Detect which cell encompasses the target text, then output its (X, Y) center coordinate. 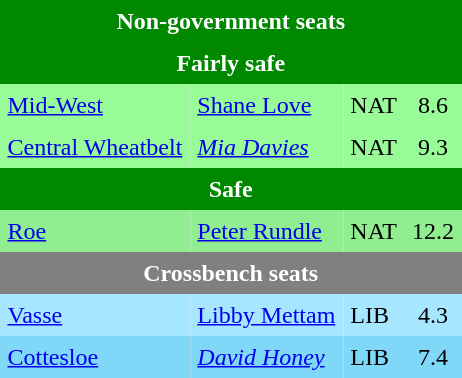
Libby Mettam (266, 316)
Mid-West (95, 106)
Vasse (95, 316)
Roe (95, 232)
12.2 (432, 232)
Central Wheatbelt (95, 148)
Crossbench seats (230, 274)
4.3 (432, 316)
Peter Rundle (266, 232)
Fairly safe (230, 64)
Safe (230, 190)
LIB (374, 316)
Non-government seats (230, 22)
Mia Davies (266, 148)
8.6 (432, 106)
9.3 (432, 148)
Shane Love (266, 106)
